Scan for the cell matching the given text and deliver its (X, Y) coordinate at center. 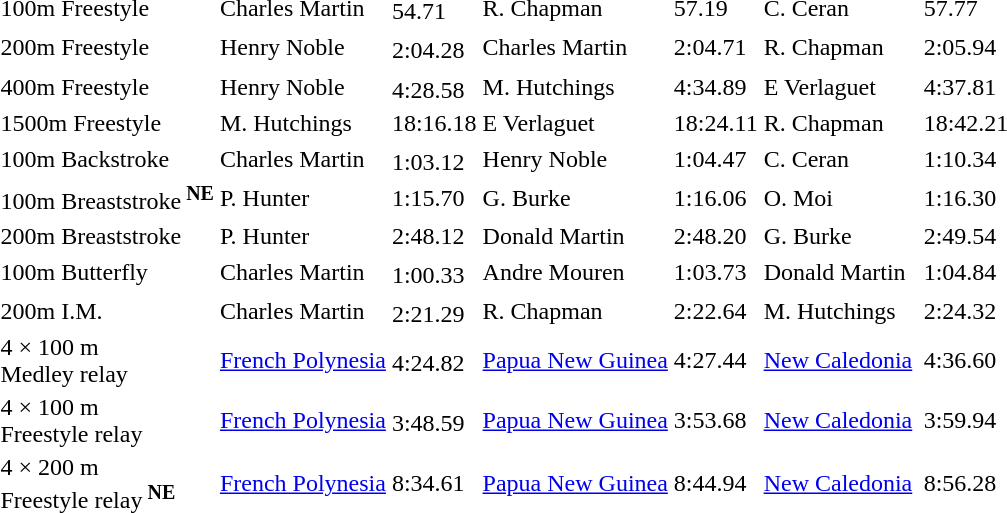
1:03.12 (434, 159)
1:04.47 (716, 159)
18:24.11 (716, 123)
Andre Mouren (575, 271)
4:24.82 (434, 360)
2:04.28 (434, 47)
2:21.29 (434, 311)
3:53.68 (716, 420)
C. Ceran (840, 159)
O. Moi (840, 199)
18:16.18 (434, 123)
4:28.58 (434, 87)
4:27.44 (716, 360)
1:00.33 (434, 271)
3:48.59 (434, 420)
2:48.20 (716, 235)
4:34.89 (716, 87)
1:15.70 (434, 199)
1:16.06 (716, 199)
1:03.73 (716, 271)
2:22.64 (716, 311)
2:04.71 (716, 47)
2:48.12 (434, 235)
